Find where the given text appears and provide that cell's center as (x, y) coordinate. 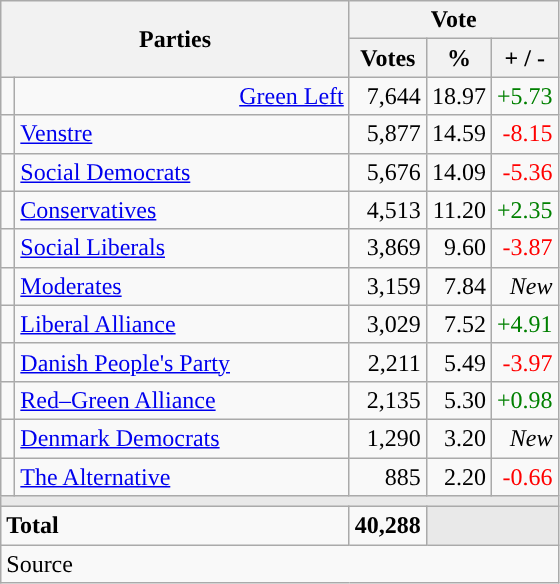
Moderates (182, 286)
885 (388, 477)
The Alternative (182, 477)
Social Democrats (182, 172)
5.30 (458, 400)
+5.73 (524, 96)
Total (176, 526)
7.52 (458, 324)
7.84 (458, 286)
5,877 (388, 134)
-8.15 (524, 134)
-3.87 (524, 248)
Votes (388, 58)
Venstre (182, 134)
3,029 (388, 324)
3,869 (388, 248)
Social Liberals (182, 248)
4,513 (388, 210)
5,676 (388, 172)
Danish People's Party (182, 362)
% (458, 58)
3.20 (458, 438)
14.59 (458, 134)
18.97 (458, 96)
3,159 (388, 286)
-3.97 (524, 362)
5.49 (458, 362)
2.20 (458, 477)
Red–Green Alliance (182, 400)
14.09 (458, 172)
Denmark Democrats (182, 438)
Liberal Alliance (182, 324)
+2.35 (524, 210)
-5.36 (524, 172)
2,211 (388, 362)
+4.91 (524, 324)
+0.98 (524, 400)
-0.66 (524, 477)
40,288 (388, 526)
Source (280, 564)
1,290 (388, 438)
Vote (454, 20)
11.20 (458, 210)
7,644 (388, 96)
+ / - (524, 58)
2,135 (388, 400)
Conservatives (182, 210)
9.60 (458, 248)
Parties (176, 39)
Green Left (182, 96)
